Search for the cell housing the specified text and yield its (x, y) center coordinate. 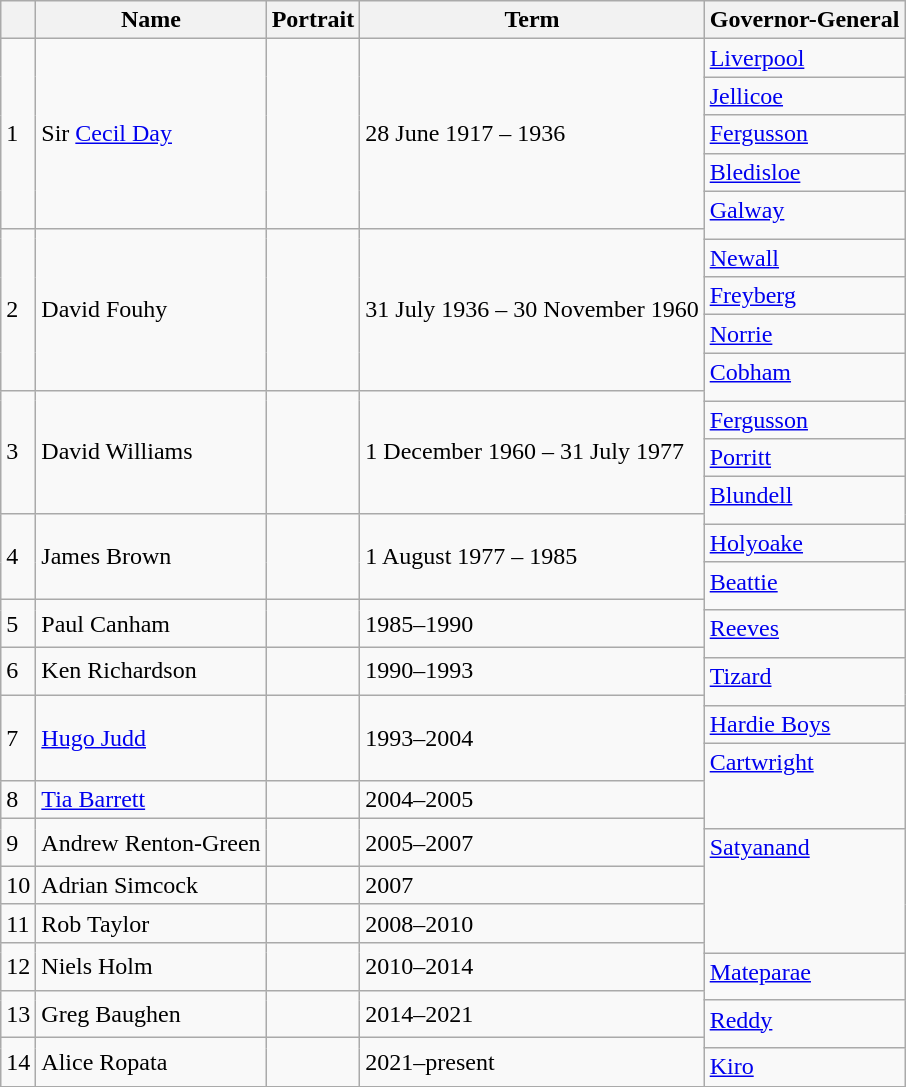
Tizard (804, 676)
Term (532, 20)
Holyoake (804, 543)
31 July 1936 – 30 November 1960 (532, 309)
Name (151, 20)
1 August 1977 – 1985 (532, 557)
Sir Cecil Day (151, 134)
Cartwright (804, 762)
Hugo Judd (151, 738)
Rob Taylor (151, 923)
14 (18, 1062)
Reeves (804, 628)
1990–1993 (532, 671)
Cobham (804, 372)
Hardie Boys (804, 724)
Kiro (804, 1067)
1 (18, 134)
11 (18, 923)
2008–2010 (532, 923)
Bledisloe (804, 172)
2005–2007 (532, 843)
Porritt (804, 458)
2004–2005 (532, 800)
Adrian Simcock (151, 885)
8 (18, 800)
1 December 1960 – 31 July 1977 (532, 452)
28 June 1917 – 1936 (532, 134)
6 (18, 671)
Governor-General (804, 20)
10 (18, 885)
Blundell (804, 496)
Satyanand (804, 848)
Niels Holm (151, 966)
1985–1990 (532, 624)
Ken Richardson (151, 671)
David Williams (151, 452)
2010–2014 (532, 966)
2014–2021 (532, 1014)
Galway (804, 210)
12 (18, 966)
9 (18, 843)
Alice Ropata (151, 1062)
Paul Canham (151, 624)
Beattie (804, 580)
Portrait (313, 20)
2 (18, 309)
Tia Barrett (151, 800)
David Fouhy (151, 309)
7 (18, 738)
Norrie (804, 334)
3 (18, 452)
Andrew Renton-Green (151, 843)
Newall (804, 258)
4 (18, 557)
Freyberg (804, 296)
13 (18, 1014)
2007 (532, 885)
1993–2004 (532, 738)
Reddy (804, 1018)
James Brown (151, 557)
Greg Baughen (151, 1014)
5 (18, 624)
Jellicoe (804, 96)
Mateparae (804, 972)
2021–present (532, 1062)
Liverpool (804, 58)
